From the cell containing the given text, extract its center point as [x, y] coordinate. 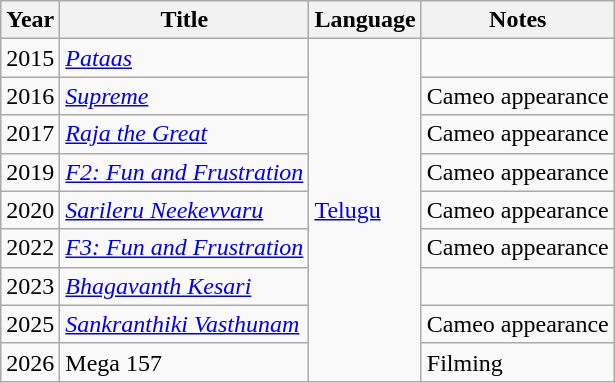
Title [184, 20]
2016 [30, 96]
2025 [30, 324]
2015 [30, 58]
Language [365, 20]
2020 [30, 210]
2019 [30, 172]
Telugu [365, 210]
2026 [30, 362]
2017 [30, 134]
2023 [30, 286]
Bhagavanth Kesari [184, 286]
Sarileru Neekevvaru [184, 210]
Supreme [184, 96]
2022 [30, 248]
Year [30, 20]
Mega 157 [184, 362]
Sankranthiki Vasthunam [184, 324]
F2: Fun and Frustration [184, 172]
Notes [518, 20]
F3: Fun and Frustration [184, 248]
Raja the Great [184, 134]
Filming [518, 362]
Pataas [184, 58]
